Provide the [X, Y] coordinate of the cell's center where the given text is located.  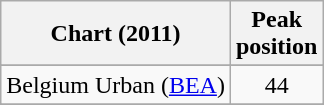
44 [276, 85]
Peakposition [276, 34]
Belgium Urban (BEA) [116, 85]
Chart (2011) [116, 34]
